Locate the cell with the specified text and output its (x, y) center coordinate. 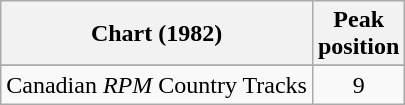
Peakposition (358, 34)
9 (358, 85)
Chart (1982) (157, 34)
Canadian RPM Country Tracks (157, 85)
